Capture the cell that displays the provided text and extract its (X, Y) central coordinate. 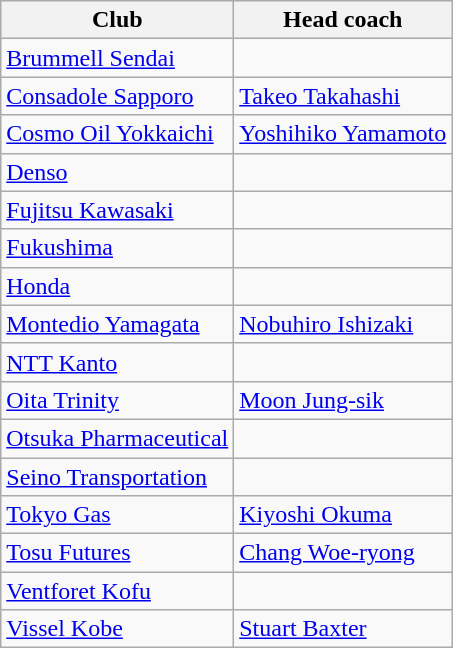
Head coach (343, 20)
NTT Kanto (118, 362)
Consadole Sapporo (118, 96)
Cosmo Oil Yokkaichi (118, 134)
Chang Woe-ryong (343, 553)
Kiyoshi Okuma (343, 515)
Moon Jung-sik (343, 400)
Yoshihiko Yamamoto (343, 134)
Tokyo Gas (118, 515)
Nobuhiro Ishizaki (343, 324)
Otsuka Pharmaceutical (118, 438)
Seino Transportation (118, 477)
Stuart Baxter (343, 629)
Brummell Sendai (118, 58)
Honda (118, 286)
Club (118, 20)
Fujitsu Kawasaki (118, 210)
Takeo Takahashi (343, 96)
Denso (118, 172)
Fukushima (118, 248)
Vissel Kobe (118, 629)
Ventforet Kofu (118, 591)
Oita Trinity (118, 400)
Montedio Yamagata (118, 324)
Tosu Futures (118, 553)
